Extract the [X, Y] coordinate from the center of the cell holding the provided text.  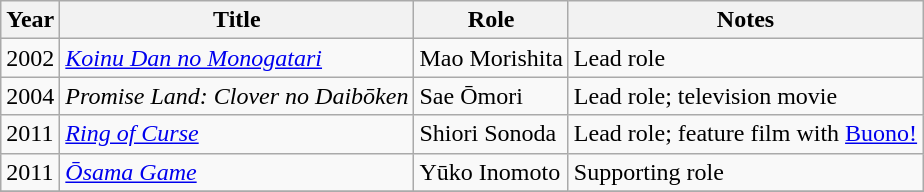
Sae Ōmori [491, 96]
2004 [30, 96]
Ring of Curse [237, 134]
Yūko Inomoto [491, 172]
Lead role; feature film with Buono! [745, 134]
Title [237, 20]
Notes [745, 20]
Promise Land: Clover no Daibōken [237, 96]
Lead role; television movie [745, 96]
Role [491, 20]
Lead role [745, 58]
Year [30, 20]
Ōsama Game [237, 172]
Supporting role [745, 172]
Koinu Dan no Monogatari [237, 58]
Mao Morishita [491, 58]
2002 [30, 58]
Shiori Sonoda [491, 134]
